Capture the cell that displays the provided text and extract its (x, y) central coordinate. 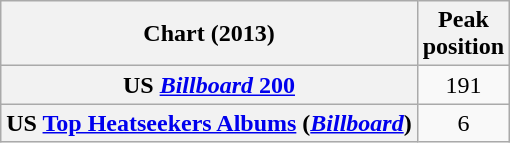
6 (463, 123)
US Billboard 200 (209, 85)
191 (463, 85)
Chart (2013) (209, 34)
Peakposition (463, 34)
US Top Heatseekers Albums (Billboard) (209, 123)
